Search for the cell housing the specified text and yield its (X, Y) center coordinate. 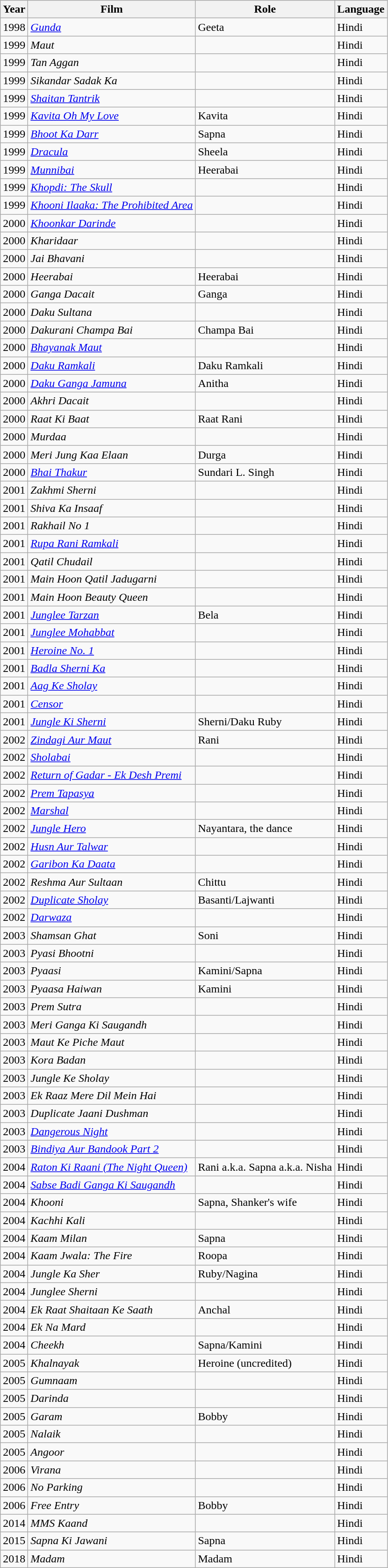
Murdaa (112, 437)
Shiva Ka Insaaf (112, 508)
Jai Bhavani (112, 259)
Kavita Oh My Love (112, 116)
Ganga (265, 294)
Film (112, 9)
Reshma Aur Sultaan (112, 882)
Jungle Ki Sherni (112, 722)
Dangerous Night (112, 1131)
Raton Ki Raani (The Night Queen) (112, 1167)
Garam (112, 1416)
Sheela (265, 152)
Champa Bai (265, 330)
Durga (265, 454)
Virana (112, 1470)
Rupa Rani Ramkali (112, 544)
2014 (14, 1523)
Marshal (112, 811)
Kaam Milan (112, 1238)
Dakurani Champa Bai (112, 330)
Sherni/Daku Ruby (265, 722)
Kachhi Kali (112, 1220)
Angoor (112, 1452)
Raat Rani (265, 419)
Raat Ki Baat (112, 419)
Pyasi Bhootni (112, 953)
Zakhmi Sherni (112, 490)
Nayantara, the dance (265, 829)
Bhayanak Maut (112, 348)
Return of Gadar - Ek Desh Premi (112, 775)
MMS Kaand (112, 1523)
Main Hoon Qatil Jadugarni (112, 579)
Gumnaam (112, 1381)
Main Hoon Beauty Queen (112, 597)
Anchal (265, 1309)
Duplicate Jaani Dushman (112, 1114)
Aag Ke Sholay (112, 686)
Junglee Tarzan (112, 615)
Junglee Sherni (112, 1291)
Shamsan Ghat (112, 935)
Gunda (112, 27)
Kamini (265, 989)
Soni (265, 935)
Zindagi Aur Maut (112, 739)
Role (265, 9)
Khopdi: The Skull (112, 187)
Sapna/Kamini (265, 1345)
Ruby/Nagina (265, 1274)
Kharidaar (112, 241)
Ek Raaz Mere Dil Mein Hai (112, 1096)
Daku Sultana (112, 312)
Geeta (265, 27)
Darwaza (112, 918)
Pyaasi (112, 971)
Sholabai (112, 757)
2018 (14, 1559)
Daku Ganga Jamuna (112, 383)
Roopa (265, 1256)
Meri Jung Kaa Elaan (112, 454)
Jungle Ka Sher (112, 1274)
2015 (14, 1541)
Maut (112, 45)
Darinda (112, 1399)
Basanti/Lajwanti (265, 900)
Munnibai (112, 169)
Cheekh (112, 1345)
Rani (265, 739)
Prem Tapasya (112, 793)
Sapna Ki Jawani (112, 1541)
Maut Ke Piche Maut (112, 1042)
Sapna, Shanker's wife (265, 1203)
Khooni (112, 1203)
Bhoot Ka Darr (112, 134)
Pyaasa Haiwan (112, 989)
Qatil Chudail (112, 562)
Khooni Ilaaka: The Prohibited Area (112, 205)
Akhri Dacait (112, 401)
Shaitan Tantrik (112, 98)
Heroine No. 1 (112, 650)
Badla Sherni Ka (112, 668)
Language (361, 9)
Bindiya Aur Bandook Part 2 (112, 1149)
Kavita (265, 116)
Rani a.k.a. Sapna a.k.a. Nisha (265, 1167)
Sabse Badi Ganga Ki Saugandh (112, 1185)
Duplicate Sholay (112, 900)
Anitha (265, 383)
No Parking (112, 1488)
Sikandar Sadak Ka (112, 80)
Khalnayak (112, 1363)
Censor (112, 704)
Ek Raat Shaitaan Ke Saath (112, 1309)
Kora Badan (112, 1060)
Chittu (265, 882)
Tan Aggan (112, 63)
Prem Sutra (112, 1006)
Year (14, 9)
Meri Ganga Ki Saugandh (112, 1024)
Sundari L. Singh (265, 472)
Ganga Dacait (112, 294)
Bhai Thakur (112, 472)
Bela (265, 615)
1998 (14, 27)
Rakhail No 1 (112, 526)
Ek Na Mard (112, 1327)
Kaam Jwala: The Fire (112, 1256)
Free Entry (112, 1505)
Heroine (uncredited) (265, 1363)
Garibon Ka Daata (112, 864)
Nalaik (112, 1434)
Husn Aur Talwar (112, 846)
Khoonkar Darinde (112, 223)
Jungle Ke Sholay (112, 1078)
Junglee Mohabbat (112, 633)
Dracula (112, 152)
Kamini/Sapna (265, 971)
Jungle Hero (112, 829)
